Find where the given text appears and provide that cell's center as (x, y) coordinate. 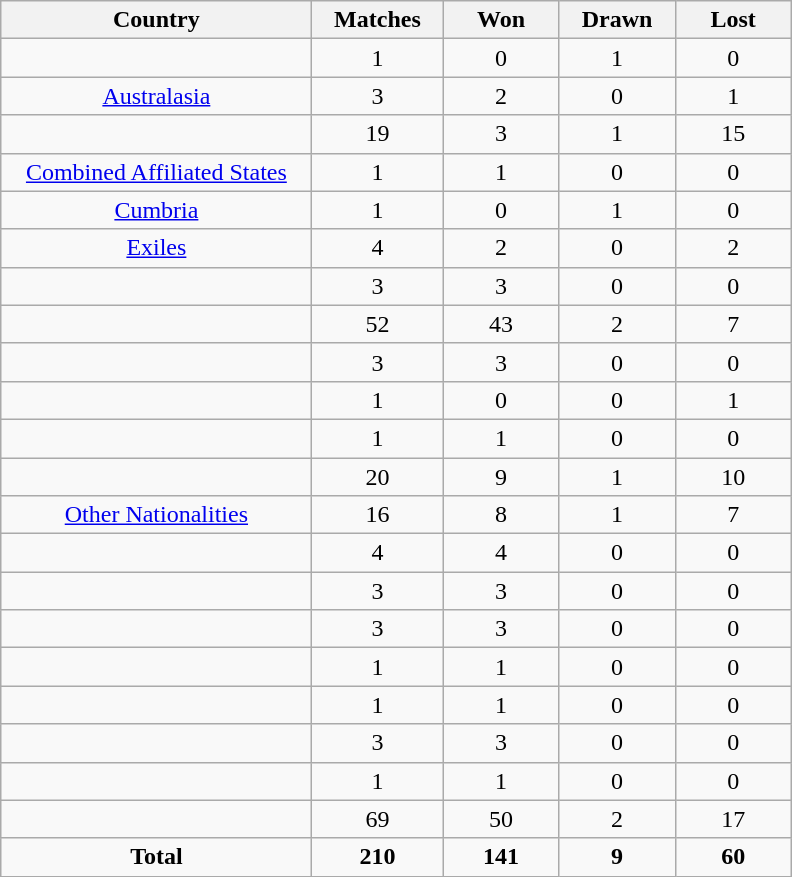
20 (378, 477)
8 (501, 515)
Drawn (617, 20)
Total (156, 857)
43 (501, 324)
52 (378, 324)
10 (733, 477)
Exiles (156, 248)
19 (378, 134)
Matches (378, 20)
17 (733, 819)
Combined Affiliated States (156, 172)
15 (733, 134)
69 (378, 819)
60 (733, 857)
16 (378, 515)
Won (501, 20)
Cumbria (156, 210)
Country (156, 20)
Lost (733, 20)
141 (501, 857)
Australasia (156, 96)
210 (378, 857)
Other Nationalities (156, 515)
50 (501, 819)
